From the cell containing the given text, extract its center point as [X, Y] coordinate. 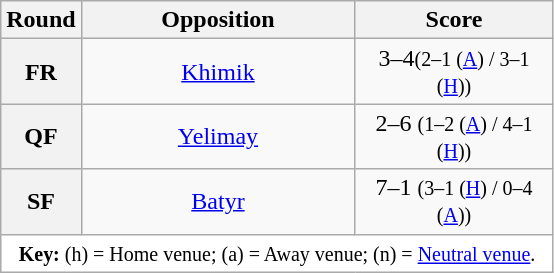
FR [41, 72]
Score [454, 20]
SF [41, 202]
Khimik [218, 72]
2–6 (1–2 (A) / 4–1 (H)) [454, 136]
QF [41, 136]
Batyr [218, 202]
7–1 (3–1 (H) / 0–4 (A)) [454, 202]
Yelimay [218, 136]
3–4(2–1 (A) / 3–1 (H)) [454, 72]
Opposition [218, 20]
Round [41, 20]
Key: (h) = Home venue; (a) = Away venue; (n) = Neutral venue. [278, 253]
